From the cell containing the given text, extract its center point as [X, Y] coordinate. 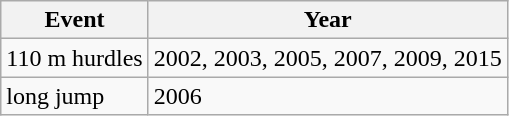
110 m hurdles [74, 58]
Event [74, 20]
Year [328, 20]
long jump [74, 96]
2006 [328, 96]
2002, 2003, 2005, 2007, 2009, 2015 [328, 58]
